Capture the cell that displays the provided text and extract its (X, Y) central coordinate. 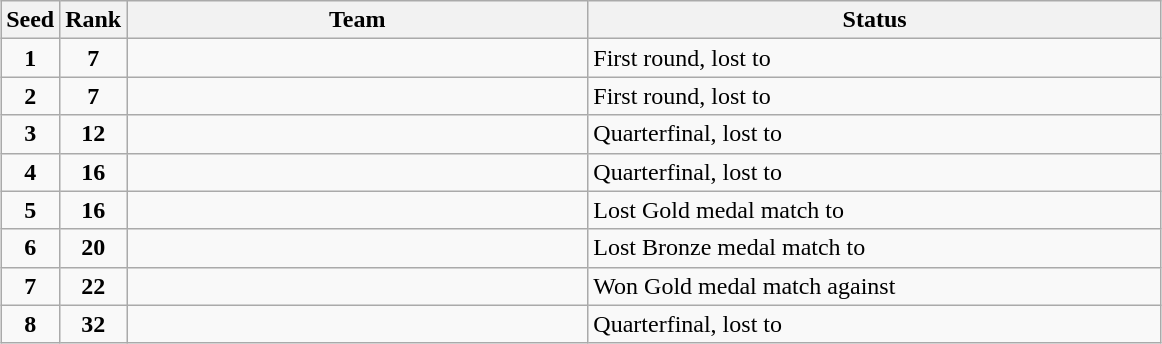
Rank (94, 20)
2 (30, 96)
20 (94, 248)
Team (358, 20)
5 (30, 210)
Lost Gold medal match to (875, 210)
Seed (30, 20)
3 (30, 134)
1 (30, 58)
8 (30, 324)
22 (94, 286)
12 (94, 134)
4 (30, 172)
6 (30, 248)
32 (94, 324)
Status (875, 20)
Lost Bronze medal match to (875, 248)
Won Gold medal match against (875, 286)
